For the text-containing cell, return its midpoint in [X, Y] coordinate format. 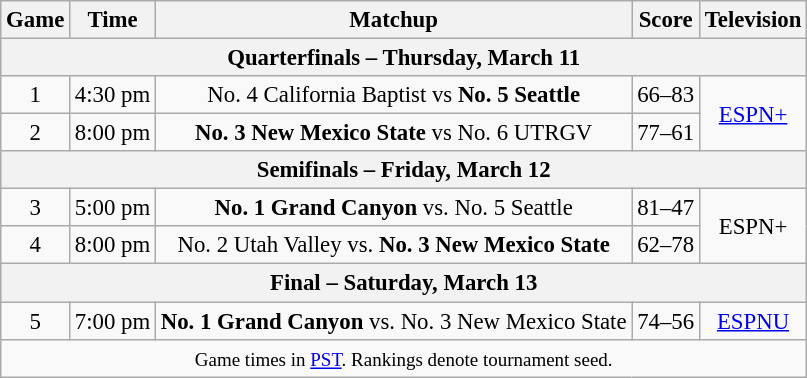
No. 2 Utah Valley vs. No. 3 New Mexico State [393, 245]
62–78 [666, 245]
2 [36, 133]
Game [36, 20]
Time [113, 20]
No. 1 Grand Canyon vs. No. 5 Seattle [393, 208]
4:30 pm [113, 95]
66–83 [666, 95]
81–47 [666, 208]
Television [752, 20]
Quarterfinals – Thursday, March 11 [404, 58]
No. 4 California Baptist vs No. 5 Seattle [393, 95]
Final – Saturday, March 13 [404, 283]
5:00 pm [113, 208]
Game times in PST. Rankings denote tournament seed. [404, 358]
Semifinals – Friday, March 12 [404, 170]
No. 3 New Mexico State vs No. 6 UTRGV [393, 133]
Matchup [393, 20]
ESPNU [752, 321]
No. 1 Grand Canyon vs. No. 3 New Mexico State [393, 321]
7:00 pm [113, 321]
77–61 [666, 133]
4 [36, 245]
3 [36, 208]
Score [666, 20]
5 [36, 321]
74–56 [666, 321]
1 [36, 95]
